Search for the cell housing the specified text and yield its (X, Y) center coordinate. 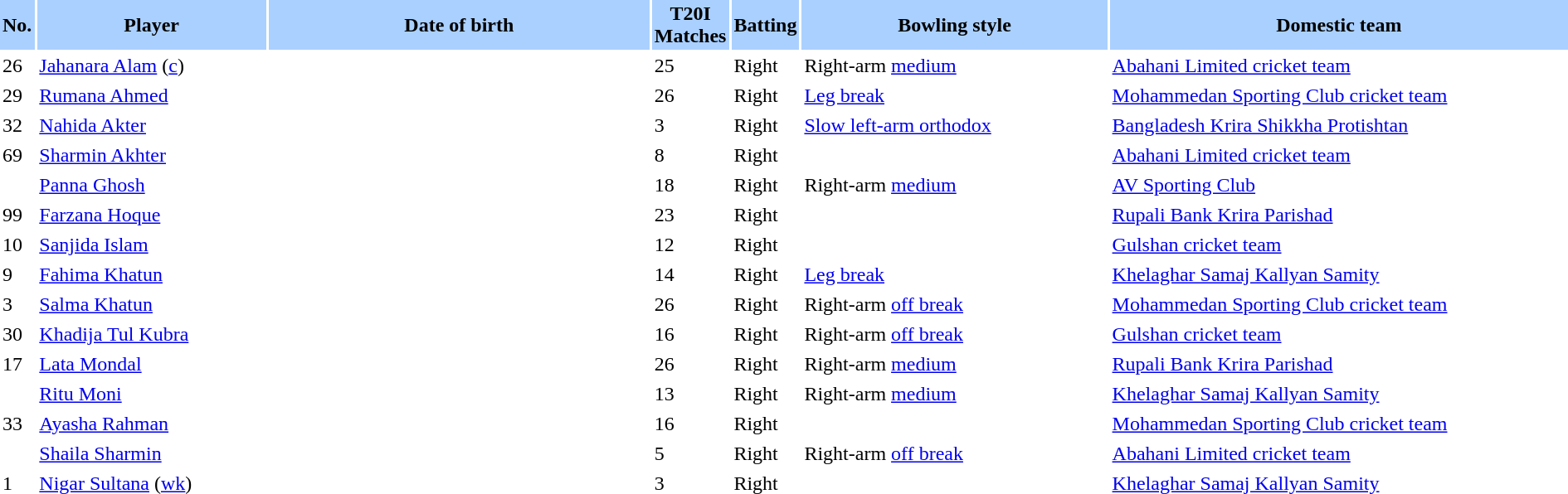
Player (151, 25)
32 (17, 126)
Nahida Akter (151, 126)
13 (690, 395)
12 (690, 245)
99 (17, 216)
Farzana Hoque (151, 216)
Bowling style (954, 25)
30 (17, 335)
Lata Mondal (151, 365)
Bangladesh Krira Shikkha Protishtan (1339, 126)
Sharmin Akhter (151, 156)
Jahanara Alam (c) (151, 66)
23 (690, 216)
Khadija Tul Kubra (151, 335)
Shaila Sharmin (151, 454)
Fahima Khatun (151, 275)
Batting (765, 25)
Date of birth (460, 25)
Ayasha Rahman (151, 424)
Slow left-arm orthodox (954, 126)
Rumana Ahmed (151, 96)
AV Sporting Club (1339, 186)
17 (17, 365)
8 (690, 156)
9 (17, 275)
Panna Ghosh (151, 186)
5 (690, 454)
Ritu Moni (151, 395)
69 (17, 156)
25 (690, 66)
29 (17, 96)
No. (17, 25)
T20I Matches (690, 25)
Sanjida Islam (151, 245)
14 (690, 275)
Salma Khatun (151, 305)
Domestic team (1339, 25)
18 (690, 186)
33 (17, 424)
10 (17, 245)
